Return the (X, Y) coordinate for the center point of the cell that contains the specified text.  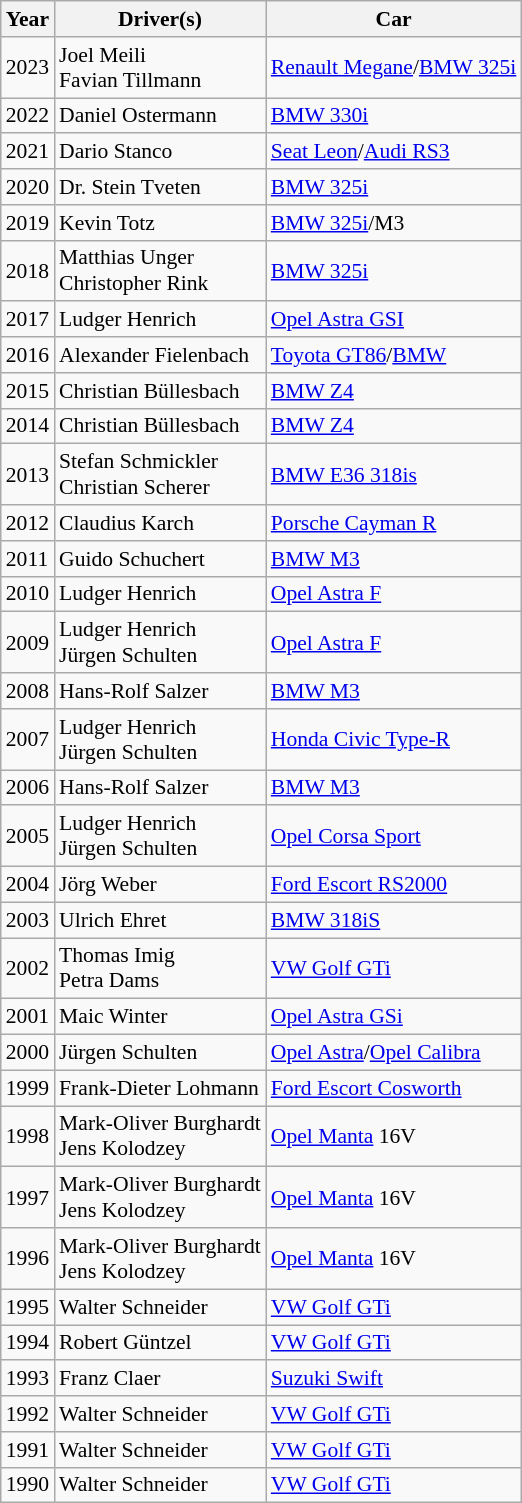
Porsche Cayman R (394, 523)
Frank-Dieter Lohmann (160, 1088)
2014 (28, 426)
2006 (28, 788)
Kevin Totz (160, 223)
2008 (28, 691)
Opel Astra/Opel Calibra (394, 1053)
2016 (28, 355)
1991 (28, 1450)
2003 (28, 920)
1992 (28, 1414)
2000 (28, 1053)
Maic Winter (160, 1017)
2005 (28, 836)
2012 (28, 523)
Opel Astra GSI (394, 320)
1990 (28, 1485)
Renault Megane/BMW 325i (394, 68)
2015 (28, 391)
Robert Güntzel (160, 1343)
Driver(s) (160, 19)
2010 (28, 594)
1999 (28, 1088)
Opel Astra GSi (394, 1017)
Year (28, 19)
1993 (28, 1379)
2009 (28, 642)
Matthias UngerChristopher Rink (160, 270)
Alexander Fielenbach (160, 355)
2013 (28, 474)
2020 (28, 187)
Jürgen Schulten (160, 1053)
2019 (28, 223)
2023 (28, 68)
Honda Civic Type-R (394, 740)
2022 (28, 116)
BMW 330i (394, 116)
Seat Leon/Audi RS3 (394, 152)
Dario Stanco (160, 152)
2001 (28, 1017)
BMW E36 318is (394, 474)
BMW 318iS (394, 920)
1998 (28, 1136)
Joel MeiliFavian Tillmann (160, 68)
2002 (28, 968)
Thomas ImigPetra Dams (160, 968)
Ford Escort RS2000 (394, 885)
1996 (28, 1258)
1995 (28, 1307)
Franz Claer (160, 1379)
Opel Corsa Sport (394, 836)
2021 (28, 152)
Car (394, 19)
Dr. Stein Tveten (160, 187)
Claudius Karch (160, 523)
2011 (28, 559)
Ford Escort Cosworth (394, 1088)
2004 (28, 885)
2018 (28, 270)
Toyota GT86/BMW (394, 355)
Jörg Weber (160, 885)
2017 (28, 320)
2007 (28, 740)
1997 (28, 1198)
Suzuki Swift (394, 1379)
BMW 325i/M3 (394, 223)
Stefan SchmicklerChristian Scherer (160, 474)
Daniel Ostermann (160, 116)
Ulrich Ehret (160, 920)
1994 (28, 1343)
Guido Schuchert (160, 559)
